Output the (x, y) coordinate of the center of the cell containing the given text.  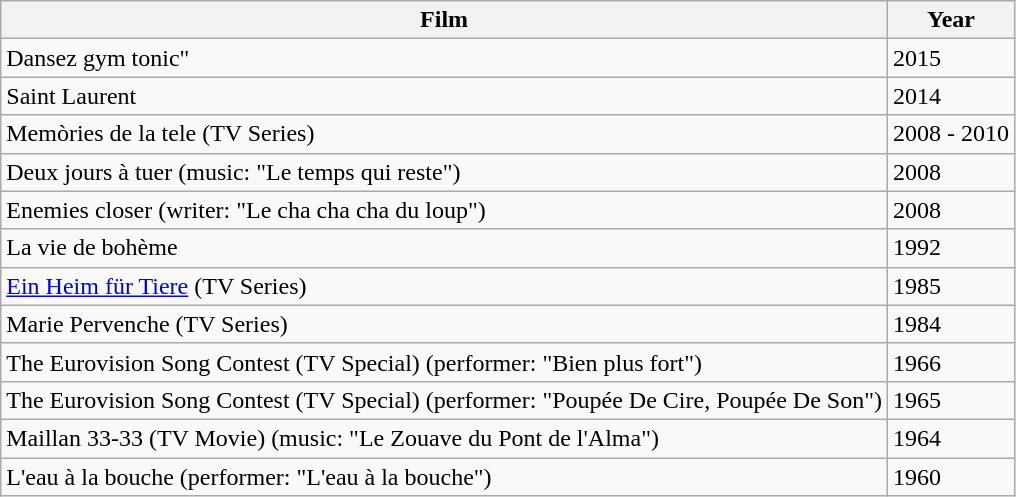
1992 (950, 248)
1966 (950, 362)
1964 (950, 438)
Film (444, 20)
The Eurovision Song Contest (TV Special) (performer: "Poupée De Cire, Poupée De Son") (444, 400)
Enemies closer (writer: "Le cha cha cha du loup") (444, 210)
1965 (950, 400)
1960 (950, 477)
La vie de bohème (444, 248)
Memòries de la tele (TV Series) (444, 134)
2008 - 2010 (950, 134)
Deux jours à tuer (music: "Le temps qui reste") (444, 172)
L'eau à la bouche (performer: "L'eau à la bouche") (444, 477)
Marie Pervenche (TV Series) (444, 324)
Dansez gym tonic" (444, 58)
Saint Laurent (444, 96)
2015 (950, 58)
2014 (950, 96)
1984 (950, 324)
1985 (950, 286)
Maillan 33-33 (TV Movie) (music: "Le Zouave du Pont de l'Alma") (444, 438)
Year (950, 20)
The Eurovision Song Contest (TV Special) (performer: "Bien plus fort") (444, 362)
Ein Heim für Tiere (TV Series) (444, 286)
